Identify which cell holds the provided text, then report its (x, y) central coordinate. 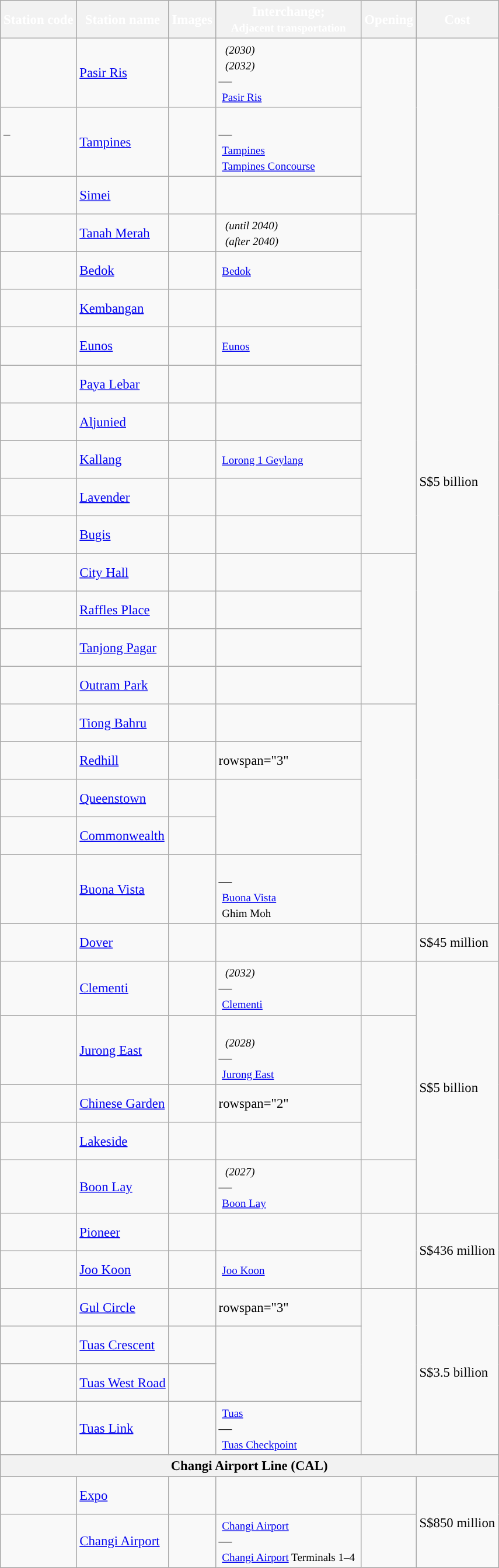
Opening (389, 20)
(2028) ― Jurong East (288, 1050)
Changi Airport (123, 1541)
Tuas Crescent (123, 1345)
Gul Circle (123, 1308)
Redhill (123, 761)
Tuas Link (123, 1429)
Station name (123, 20)
Cost (457, 20)
Changi Airport Line (CAL) (250, 1466)
Lorong 1 Geylang (288, 460)
Tanjong Pagar (123, 647)
Jurong East (123, 1050)
Commonwealth (123, 836)
Simei (123, 196)
Buona Vista (123, 889)
S$3.5 billion (457, 1372)
rowspan="2" (288, 1104)
Pasir Ris (123, 73)
– (39, 142)
Tampines (123, 142)
(2032) ― Clementi (288, 989)
Kallang (123, 460)
Aljunied (123, 421)
Lakeside (123, 1141)
(2030) (2032) ― Pasir Ris (288, 73)
Interchange;Adjacent transportation (288, 20)
Station code (39, 20)
Changi Airport ― Changi Airport Terminals 1–4 (288, 1541)
Images (192, 20)
Paya Lebar (123, 384)
Tanah Merah (123, 233)
(2027) ― Boon Lay (288, 1186)
Bugis (123, 534)
Boon Lay (123, 1186)
Queenstown (123, 798)
Lavender (123, 497)
Tiong Bahru (123, 723)
Outram Park (123, 685)
Chinese Garden (123, 1104)
S$850 million (457, 1522)
― Buona Vista Ghim Moh (288, 889)
Tuas West Road (123, 1382)
Clementi (123, 989)
― Tampines Tampines Concourse (288, 142)
S$436 million (457, 1251)
City Hall (123, 573)
Kembangan (123, 308)
Dover (123, 943)
(until 2040) (after 2040) (288, 233)
S$45 million (457, 943)
Raffles Place (123, 610)
Pioneer (123, 1232)
Expo (123, 1496)
Tuas ― Tuas Checkpoint (288, 1429)
